Detect which cell encompasses the target text, then output its (x, y) center coordinate. 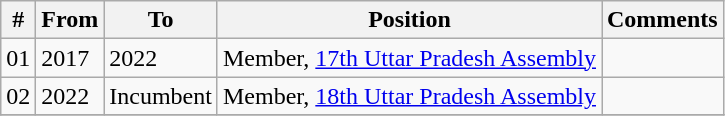
Position (409, 20)
02 (18, 96)
Comments (663, 20)
Member, 18th Uttar Pradesh Assembly (409, 96)
From (70, 20)
Incumbent (161, 96)
# (18, 20)
01 (18, 58)
2017 (70, 58)
Member, 17th Uttar Pradesh Assembly (409, 58)
To (161, 20)
